Locate the cell with the specified text and output its [x, y] center coordinate. 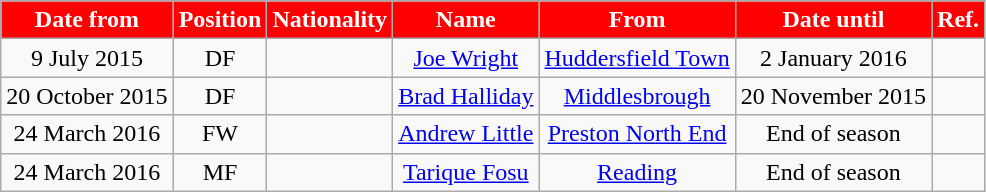
From [637, 20]
20 November 2015 [833, 96]
9 July 2015 [87, 58]
Middlesbrough [637, 96]
Date until [833, 20]
2 January 2016 [833, 58]
Preston North End [637, 134]
FW [220, 134]
20 October 2015 [87, 96]
Reading [637, 172]
Ref. [958, 20]
MF [220, 172]
Joe Wright [466, 58]
Brad Halliday [466, 96]
Name [466, 20]
Huddersfield Town [637, 58]
Tarique Fosu [466, 172]
Date from [87, 20]
Nationality [330, 20]
Andrew Little [466, 134]
Position [220, 20]
